Detect which cell encompasses the target text, then output its (X, Y) center coordinate. 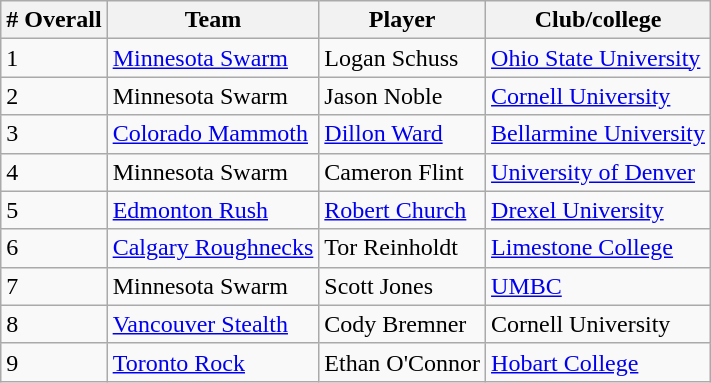
Dillon Ward (402, 134)
Bellarmine University (598, 134)
4 (54, 172)
Colorado Mammoth (213, 134)
Toronto Rock (213, 362)
Drexel University (598, 210)
Logan Schuss (402, 58)
UMBC (598, 286)
8 (54, 324)
Player (402, 20)
Club/college (598, 20)
Vancouver Stealth (213, 324)
7 (54, 286)
2 (54, 96)
Ohio State University (598, 58)
Scott Jones (402, 286)
Team (213, 20)
University of Denver (598, 172)
Cameron Flint (402, 172)
Ethan O'Connor (402, 362)
Calgary Roughnecks (213, 248)
Tor Reinholdt (402, 248)
Cody Bremner (402, 324)
3 (54, 134)
Robert Church (402, 210)
6 (54, 248)
Edmonton Rush (213, 210)
Limestone College (598, 248)
# Overall (54, 20)
1 (54, 58)
Hobart College (598, 362)
5 (54, 210)
9 (54, 362)
Jason Noble (402, 96)
